Scan for the cell matching the given text and deliver its [X, Y] coordinate at center. 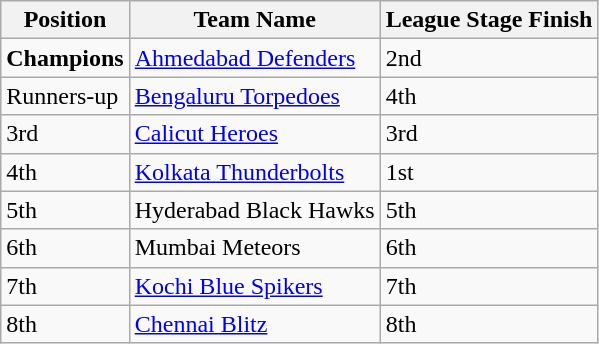
Calicut Heroes [254, 134]
Champions [65, 58]
Kolkata Thunderbolts [254, 172]
Hyderabad Black Hawks [254, 210]
1st [489, 172]
Runners-up [65, 96]
Chennai Blitz [254, 324]
Team Name [254, 20]
Position [65, 20]
Ahmedabad Defenders [254, 58]
Bengaluru Torpedoes [254, 96]
Kochi Blue Spikers [254, 286]
2nd [489, 58]
League Stage Finish [489, 20]
Mumbai Meteors [254, 248]
